For the text-containing cell, return its midpoint in [x, y] coordinate format. 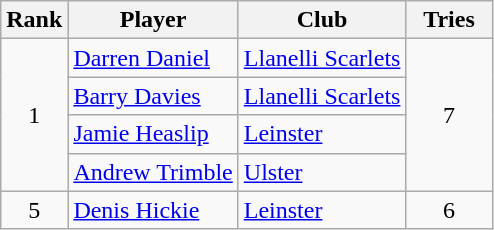
Jamie Heaslip [153, 134]
1 [34, 115]
Tries [449, 20]
Ulster [322, 172]
Barry Davies [153, 96]
6 [449, 210]
Denis Hickie [153, 210]
Andrew Trimble [153, 172]
Club [322, 20]
Player [153, 20]
Rank [34, 20]
Darren Daniel [153, 58]
5 [34, 210]
7 [449, 115]
